Output the (X, Y) coordinate of the center of the cell containing the given text.  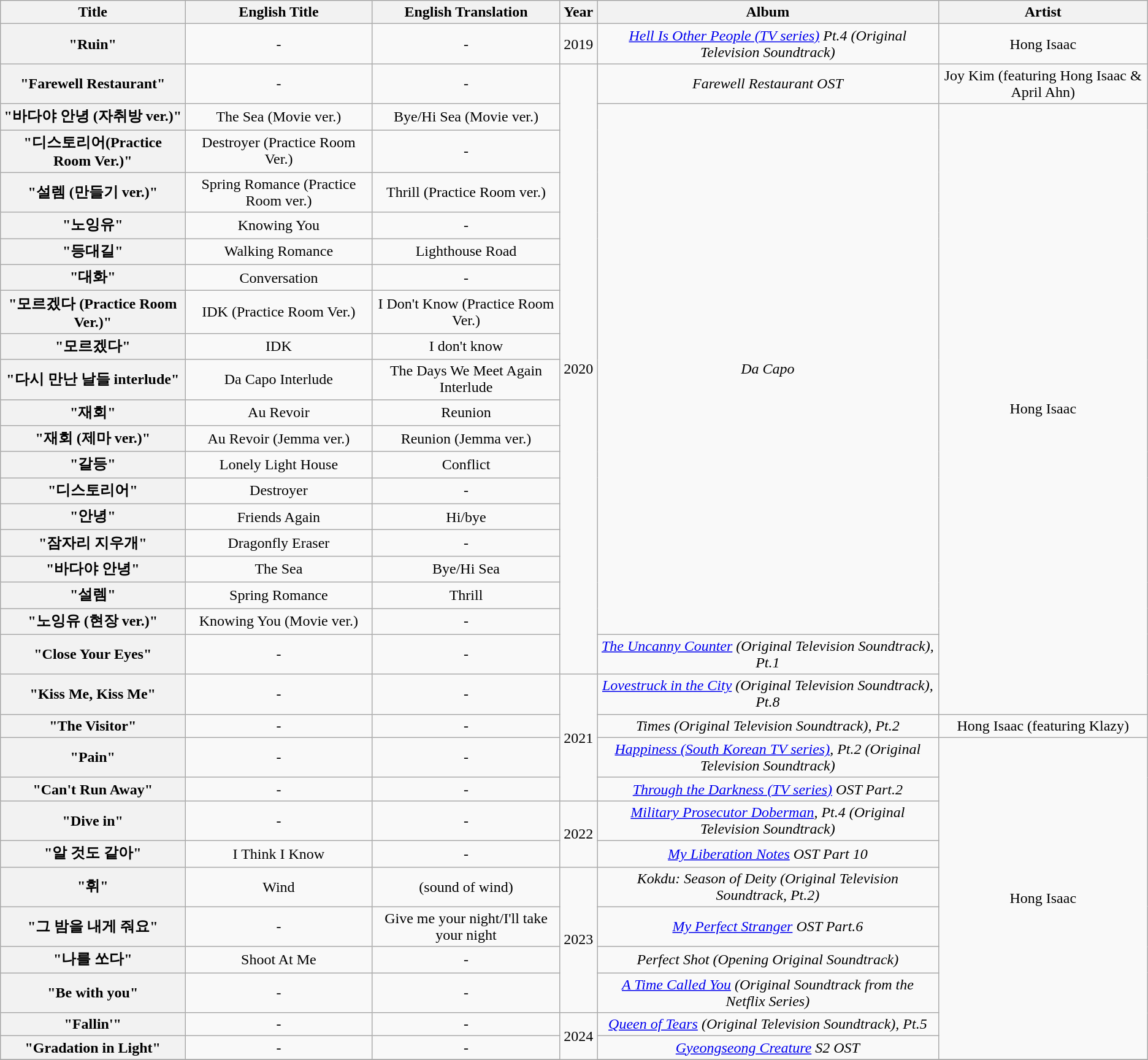
"모르겠다" (93, 346)
2021 (579, 737)
Album (768, 12)
Au Revoir (Jemma ver.) (278, 439)
"디스토리어(Practice Room Ver.)" (93, 152)
2019 (579, 44)
Through the Darkness (TV series) OST Part.2 (768, 789)
IDK (278, 346)
Spring Romance (278, 595)
"휘" (93, 887)
2024 (579, 1036)
"The Visitor" (93, 726)
Shoot At Me (278, 959)
Da Capo (768, 369)
Happiness (South Korean TV series), Pt.2 (Original Television Soundtrack) (768, 757)
Lonely Light House (278, 465)
"재회 (제마 ver.)" (93, 439)
Conflict (466, 465)
"Kiss Me, Kiss Me" (93, 694)
"모르겠다 (Practice Room Ver.)" (93, 312)
Knowing You (Movie ver.) (278, 622)
"Close Your Eyes" (93, 654)
Dragonfly Eraser (278, 543)
2020 (579, 369)
Destroyer (278, 491)
"안녕" (93, 517)
The Uncanny Counter (Original Television Soundtrack), Pt.1 (768, 654)
Artist (1043, 12)
Queen of Tears (Original Television Soundtrack), Pt.5 (768, 1024)
"재회" (93, 412)
"알 것도 같아" (93, 854)
2022 (579, 834)
I Think I Know (278, 854)
I Don't Know (Practice Room Ver.) (466, 312)
"그 밤을 내게 줘요" (93, 926)
Knowing You (278, 226)
Perfect Shot (Opening Original Soundtrack) (768, 959)
Conversation (278, 277)
Give me your night/I'll take your night (466, 926)
Walking Romance (278, 252)
"디스토리어" (93, 491)
Bye/Hi Sea (466, 569)
Lighthouse Road (466, 252)
Farewell Restaurant OST (768, 83)
Spring Romance (Practice Room ver.) (278, 193)
A Time Called You (Original Soundtrack from the Netflix Series) (768, 993)
"설렘 (만들기 ver.)" (93, 193)
Destroyer (Practice Room Ver.) (278, 152)
Thrill (Practice Room ver.) (466, 193)
Gyeongseong Creature S2 OST (768, 1048)
English Title (278, 12)
"나를 쏘다" (93, 959)
"노잉유 (현장 ver.)" (93, 622)
"Be with you" (93, 993)
Au Revoir (278, 412)
(sound of wind) (466, 887)
Kokdu: Season of Deity (Original Television Soundtrack, Pt.2) (768, 887)
Friends Again (278, 517)
"잠자리 지우개" (93, 543)
My Liberation Notes OST Part 10 (768, 854)
The Sea (278, 569)
Hell Is Other People (TV series) Pt.4 (Original Television Soundtrack) (768, 44)
Times (Original Television Soundtrack), Pt.2 (768, 726)
IDK (Practice Room Ver.) (278, 312)
The Sea (Movie ver.) (278, 117)
I don't know (466, 346)
Bye/Hi Sea (Movie ver.) (466, 117)
Year (579, 12)
Da Capo Interlude (278, 379)
"대화" (93, 277)
"Fallin'" (93, 1024)
The Days We Meet Again Interlude (466, 379)
English Translation (466, 12)
Military Prosecutor Doberman, Pt.4 (Original Television Soundtrack) (768, 821)
"Gradation in Light" (93, 1048)
"Dive in" (93, 821)
Title (93, 12)
"Farewell Restaurant" (93, 83)
Hong Isaac (featuring Klazy) (1043, 726)
"설렘" (93, 595)
"Ruin" (93, 44)
"갈등" (93, 465)
Reunion (466, 412)
Wind (278, 887)
"다시 만난 날들 interlude" (93, 379)
Reunion (Jemma ver.) (466, 439)
"등대길" (93, 252)
"Pain" (93, 757)
"바다야 안녕 (자취방 ver.)" (93, 117)
Thrill (466, 595)
Lovestruck in the City (Original Television Soundtrack), Pt.8 (768, 694)
"바다야 안녕" (93, 569)
2023 (579, 940)
Joy Kim (featuring Hong Isaac & April Ahn) (1043, 83)
"Can't Run Away" (93, 789)
Hi/bye (466, 517)
"노잉유" (93, 226)
My Perfect Stranger OST Part.6 (768, 926)
